Extract the (X, Y) coordinate from the center of the cell holding the provided text.  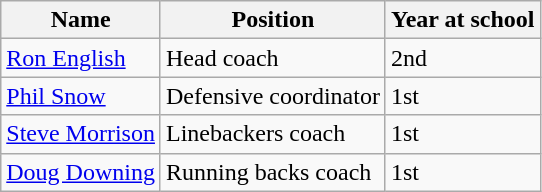
Year at school (462, 20)
Steve Morrison (81, 134)
Ron English (81, 58)
Running backs coach (272, 172)
Head coach (272, 58)
2nd (462, 58)
Name (81, 20)
Defensive coordinator (272, 96)
Position (272, 20)
Doug Downing (81, 172)
Phil Snow (81, 96)
Linebackers coach (272, 134)
